Locate the cell with the specified text and output its [X, Y] center coordinate. 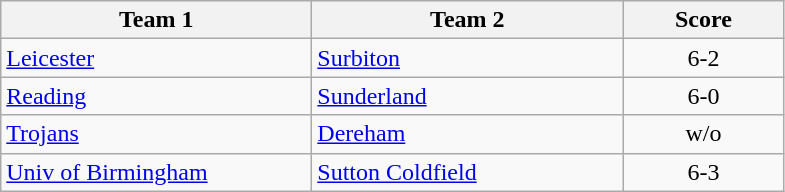
Team 1 [156, 20]
Sutton Coldfield [468, 172]
Sunderland [468, 96]
w/o [704, 134]
Trojans [156, 134]
Univ of Birmingham [156, 172]
6-3 [704, 172]
Dereham [468, 134]
Score [704, 20]
6-0 [704, 96]
Team 2 [468, 20]
Surbiton [468, 58]
6-2 [704, 58]
Leicester [156, 58]
Reading [156, 96]
